Locate the cell with the specified text and output its (X, Y) center coordinate. 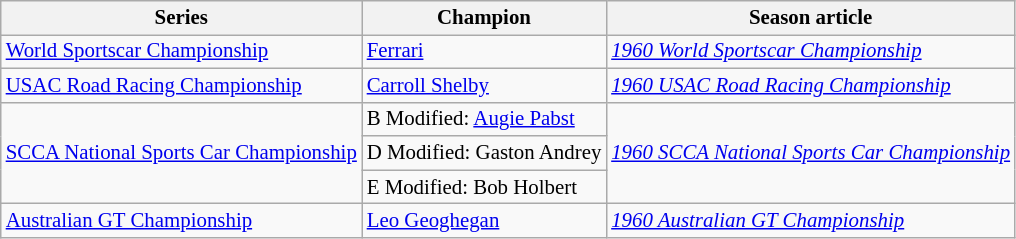
Carroll Shelby (484, 85)
Champion (484, 18)
World Sportscar Championship (182, 51)
SCCA National Sports Car Championship (182, 153)
Ferrari (484, 51)
Leo Geoghegan (484, 221)
B Modified: Augie Pabst (484, 119)
1960 SCCA National Sports Car Championship (810, 153)
Season article (810, 18)
D Modified: Gaston Andrey (484, 153)
USAC Road Racing Championship (182, 85)
Series (182, 18)
1960 World Sportscar Championship (810, 51)
Australian GT Championship (182, 221)
1960 Australian GT Championship (810, 221)
E Modified: Bob Holbert (484, 187)
1960 USAC Road Racing Championship (810, 85)
